Determine the (x, y) coordinate at the center of the cell enclosing the given text.  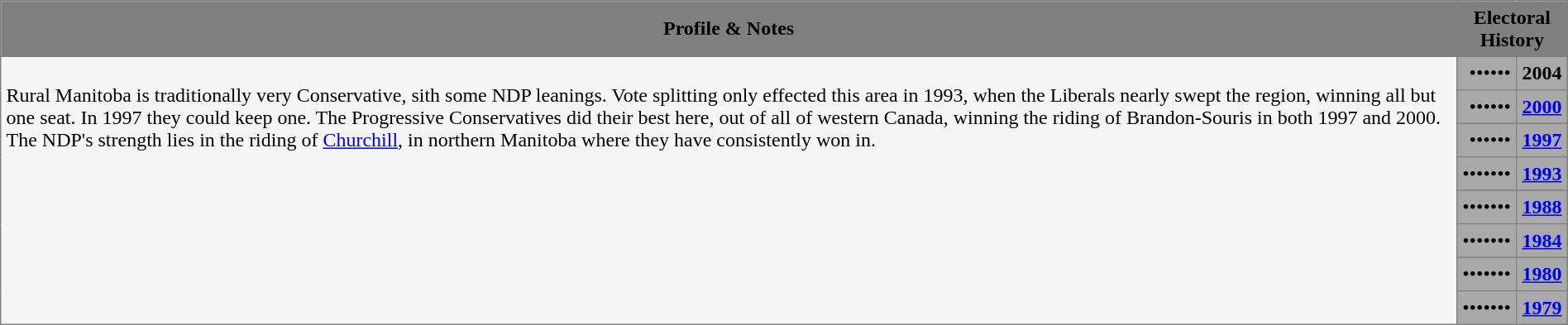
Electoral History (1512, 29)
1979 (1542, 308)
2000 (1542, 107)
1997 (1542, 140)
Profile & Notes (729, 29)
1984 (1542, 241)
1980 (1542, 274)
2004 (1542, 73)
1988 (1542, 207)
1993 (1542, 174)
